Find where the given text appears and provide that cell's center as [X, Y] coordinate. 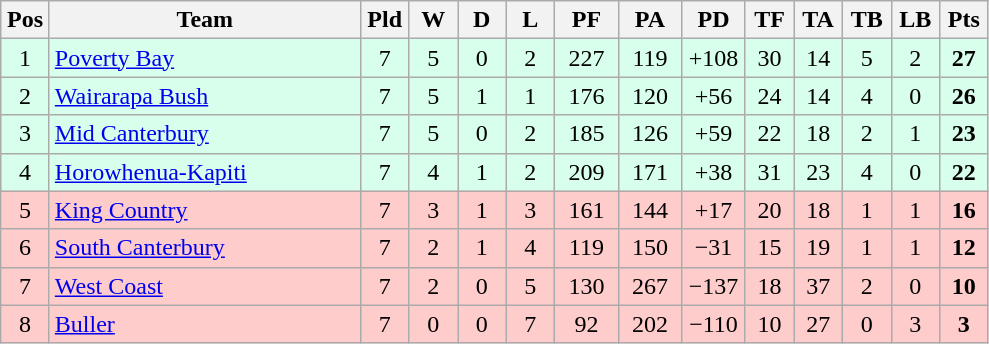
+59 [714, 134]
King Country [204, 210]
+108 [714, 58]
PA [650, 20]
31 [770, 172]
30 [770, 58]
26 [964, 96]
227 [587, 58]
Wairarapa Bush [204, 96]
LB [916, 20]
92 [587, 324]
185 [587, 134]
209 [587, 172]
37 [818, 286]
TA [818, 20]
24 [770, 96]
8 [26, 324]
Pld [384, 20]
Pts [964, 20]
−137 [714, 286]
+38 [714, 172]
W [434, 20]
20 [770, 210]
202 [650, 324]
161 [587, 210]
+56 [714, 96]
TF [770, 20]
West Coast [204, 286]
16 [964, 210]
19 [818, 248]
Mid Canterbury [204, 134]
L [530, 20]
130 [587, 286]
Buller [204, 324]
Horowhenua-Kapiti [204, 172]
12 [964, 248]
126 [650, 134]
−31 [714, 248]
D [482, 20]
176 [587, 96]
PD [714, 20]
−110 [714, 324]
6 [26, 248]
150 [650, 248]
171 [650, 172]
120 [650, 96]
TB [866, 20]
144 [650, 210]
Poverty Bay [204, 58]
PF [587, 20]
+17 [714, 210]
Team [204, 20]
15 [770, 248]
267 [650, 286]
Pos [26, 20]
South Canterbury [204, 248]
